Return the (X, Y) coordinate for the center point of the cell that contains the specified text.  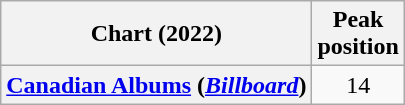
14 (358, 85)
Canadian Albums (Billboard) (156, 85)
Peakposition (358, 34)
Chart (2022) (156, 34)
